Identify which cell holds the provided text, then report its [x, y] central coordinate. 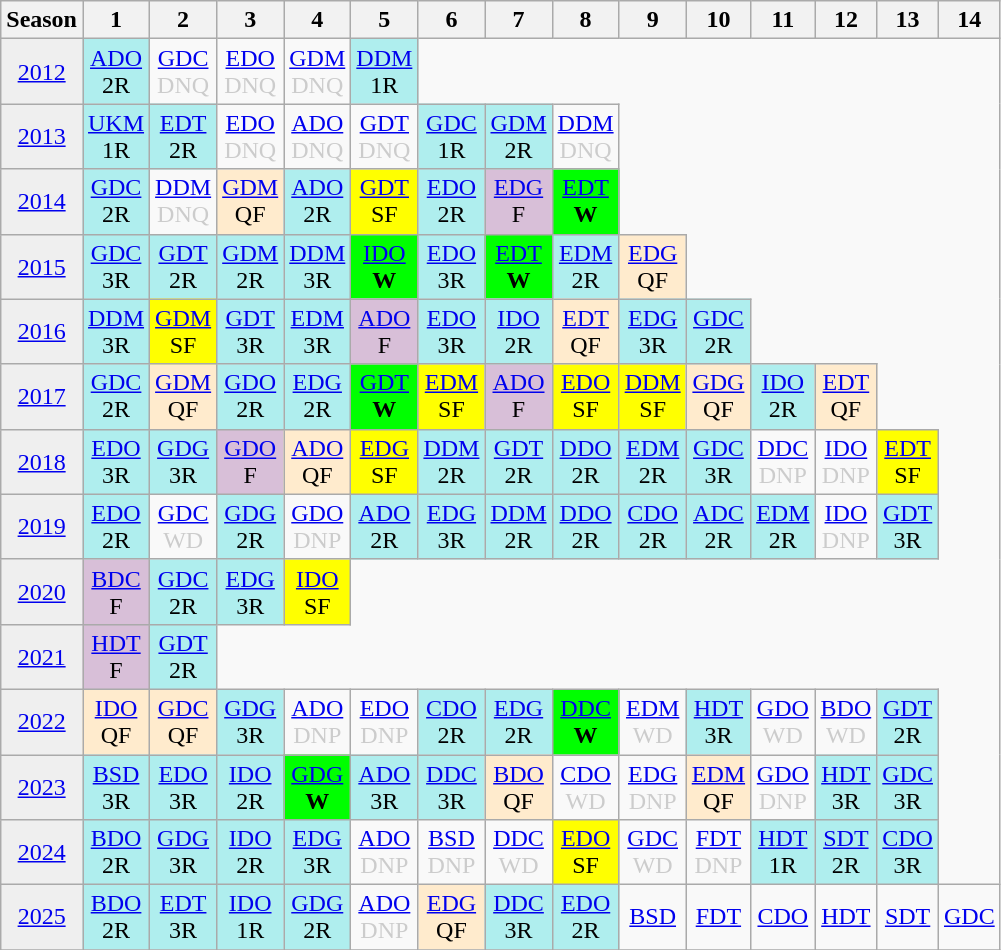
DDM1R [384, 72]
GDC [969, 918]
2024 [42, 852]
2023 [42, 786]
2 [184, 20]
FDT [718, 918]
EDTSF [908, 462]
2019 [42, 526]
GDOWD [783, 722]
GDCQF [184, 722]
2015 [42, 266]
CDO3R [908, 852]
2016 [42, 332]
GDGW [318, 786]
DDCDNP [783, 462]
FDTDNP [718, 852]
CDOWD [586, 786]
SDT2R [846, 852]
HDT1R [783, 852]
2018 [42, 462]
ADO3R [384, 786]
UKM1R [116, 136]
2025 [42, 918]
HDTF [116, 656]
GDMDNQ [318, 72]
CDO [783, 918]
GDTW [384, 396]
BDCF [116, 592]
12 [846, 20]
EDT2R [184, 136]
11 [783, 20]
GDCDNQ [184, 72]
14 [969, 20]
HDT [846, 918]
13 [908, 20]
SDT [908, 918]
2017 [42, 396]
IDOSF [318, 592]
6 [452, 20]
BSD [652, 918]
9 [652, 20]
GDTSF [384, 202]
GDGQF [718, 396]
DDCWD [518, 852]
7 [518, 20]
EDODNP [384, 722]
2014 [42, 202]
Season [42, 20]
GDMSF [184, 332]
10 [718, 20]
BDOWD [846, 722]
EDT3R [184, 918]
DDCW [586, 722]
IDOQF [116, 722]
2022 [42, 722]
EDMWD [652, 722]
2012 [42, 72]
IDO1R [250, 918]
ADC2R [718, 526]
3 [250, 20]
EDMQF [718, 786]
EDMSF [452, 396]
BDOQF [518, 786]
4 [318, 20]
BSD3R [116, 786]
5 [384, 20]
EDGDNP [652, 786]
IDOW [384, 266]
EDGSF [384, 462]
GDO2R [250, 396]
1 [116, 20]
2020 [42, 592]
8 [586, 20]
GDC1R [452, 136]
GDTDNQ [384, 136]
GDOF [250, 462]
ADODNQ [318, 136]
DDMSF [652, 396]
BSDDNP [452, 852]
2013 [42, 136]
2021 [42, 656]
EDGF [518, 202]
EDM3R [318, 332]
ADOQF [318, 462]
